Pinpoint the cell where the given text exists, returning its [x, y] midpoint coordinate. 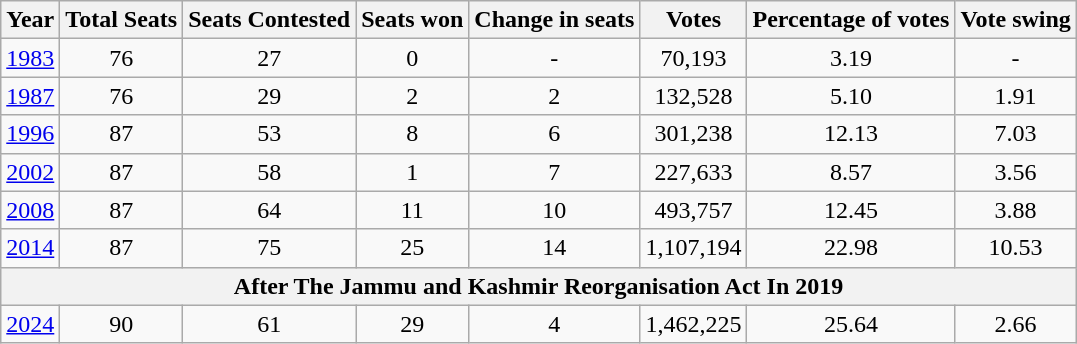
1996 [30, 134]
After The Jammu and Kashmir Reorganisation Act In 2019 [539, 286]
10 [554, 210]
Total Seats [122, 20]
Year [30, 20]
27 [270, 58]
8 [412, 134]
Votes [694, 20]
22.98 [851, 248]
12.13 [851, 134]
4 [554, 324]
1,107,194 [694, 248]
25 [412, 248]
2002 [30, 172]
301,238 [694, 134]
227,633 [694, 172]
132,528 [694, 96]
7.03 [1016, 134]
3.88 [1016, 210]
64 [270, 210]
53 [270, 134]
1987 [30, 96]
2024 [30, 324]
11 [412, 210]
2014 [30, 248]
61 [270, 324]
493,757 [694, 210]
12.45 [851, 210]
1,462,225 [694, 324]
70,193 [694, 58]
Percentage of votes [851, 20]
8.57 [851, 172]
10.53 [1016, 248]
3.19 [851, 58]
Seats won [412, 20]
6 [554, 134]
Change in seats [554, 20]
75 [270, 248]
25.64 [851, 324]
14 [554, 248]
1.91 [1016, 96]
Seats Contested [270, 20]
2008 [30, 210]
0 [412, 58]
90 [122, 324]
2.66 [1016, 324]
58 [270, 172]
Vote swing [1016, 20]
3.56 [1016, 172]
1 [412, 172]
1983 [30, 58]
7 [554, 172]
5.10 [851, 96]
